Identify which cell holds the provided text, then report its [x, y] central coordinate. 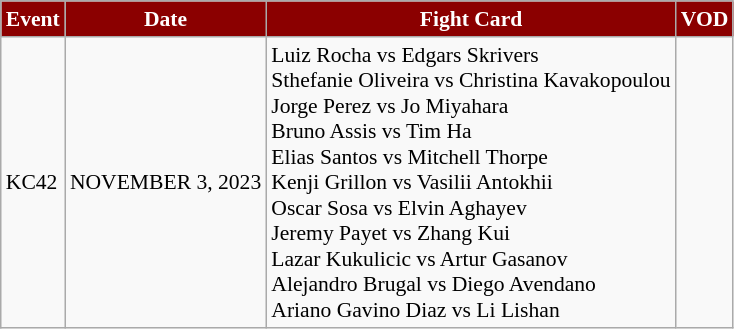
KC42 [33, 182]
VOD [705, 19]
Fight Card [470, 19]
Event [33, 19]
NOVEMBER 3, 2023 [166, 182]
Date [166, 19]
